Output the (X, Y) coordinate of the center of the cell containing the given text.  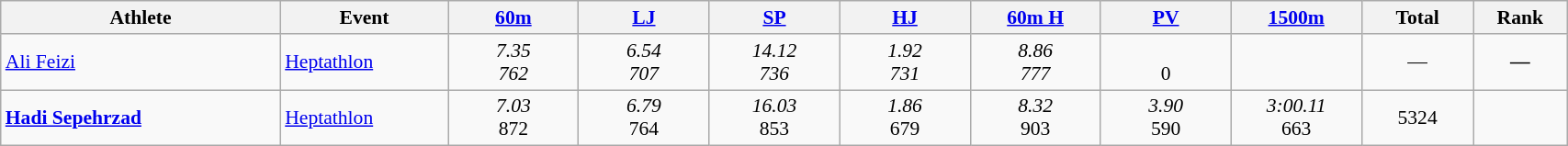
1.86679 (905, 118)
60m (513, 17)
1.92731 (905, 62)
14.12736 (774, 62)
7.35762 (513, 62)
5324 (1417, 118)
PV (1166, 17)
Total (1417, 17)
6.54707 (644, 62)
8.86777 (1035, 62)
Event (364, 17)
1500m (1296, 17)
60m H (1035, 17)
LJ (644, 17)
8.32903 (1035, 118)
7.03872 (513, 118)
3:00.11663 (1296, 118)
Ali Feizi (141, 62)
6.79764 (644, 118)
Athlete (141, 17)
16.03853 (774, 118)
SP (774, 17)
0 (1166, 62)
Rank (1520, 17)
3.90590 (1166, 118)
Hadi Sepehrzad (141, 118)
HJ (905, 17)
